Return the (X, Y) coordinate for the center point of the cell that contains the specified text.  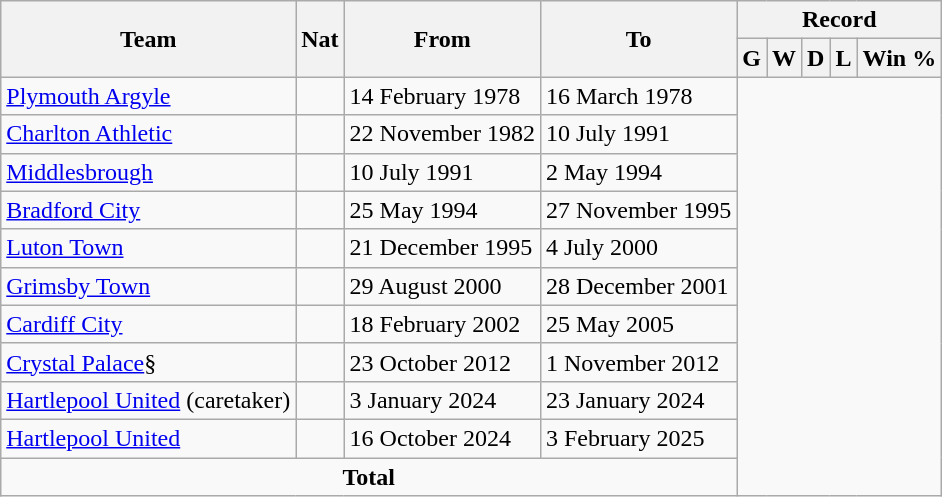
Win % (900, 58)
Nat (320, 39)
3 February 2025 (638, 438)
3 January 2024 (442, 400)
From (442, 39)
14 February 1978 (442, 96)
25 May 2005 (638, 324)
Team (148, 39)
To (638, 39)
28 December 2001 (638, 286)
W (784, 58)
Hartlepool United (caretaker) (148, 400)
23 October 2012 (442, 362)
D (816, 58)
2 May 1994 (638, 172)
L (844, 58)
Charlton Athletic (148, 134)
21 December 1995 (442, 248)
1 November 2012 (638, 362)
Total (369, 477)
27 November 1995 (638, 210)
16 October 2024 (442, 438)
Cardiff City (148, 324)
4 July 2000 (638, 248)
Record (840, 20)
18 February 2002 (442, 324)
22 November 1982 (442, 134)
25 May 1994 (442, 210)
Grimsby Town (148, 286)
Middlesbrough (148, 172)
Luton Town (148, 248)
23 January 2024 (638, 400)
29 August 2000 (442, 286)
G (752, 58)
Hartlepool United (148, 438)
Plymouth Argyle (148, 96)
16 March 1978 (638, 96)
Bradford City (148, 210)
Crystal Palace§ (148, 362)
